Capture the cell that displays the provided text and extract its (X, Y) central coordinate. 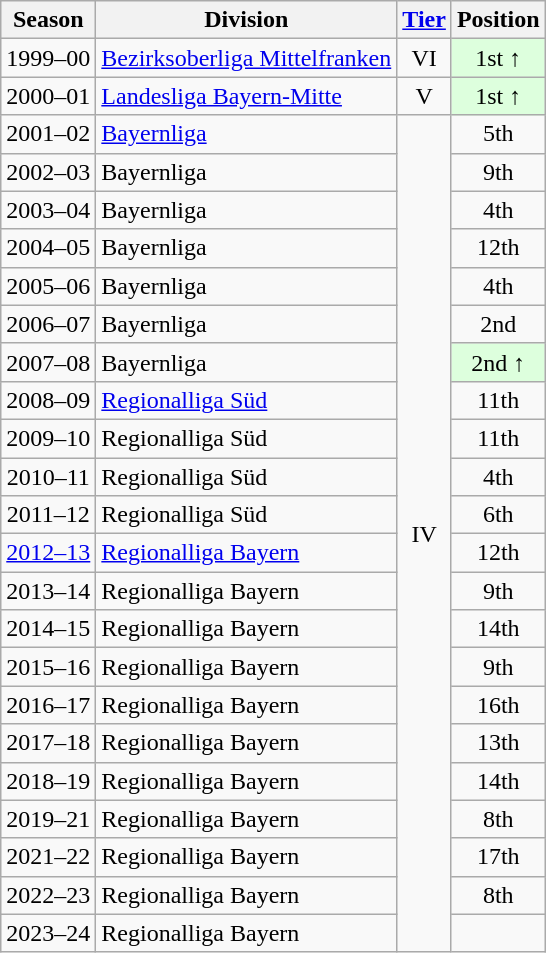
2014–15 (48, 629)
2002–03 (48, 172)
2003–04 (48, 210)
17th (498, 857)
2017–18 (48, 743)
2011–12 (48, 515)
2006–07 (48, 324)
Bezirksoberliga Mittelfranken (246, 58)
IV (424, 534)
V (424, 96)
2023–24 (48, 933)
2010–11 (48, 477)
Position (498, 20)
2013–14 (48, 591)
2009–10 (48, 438)
2004–05 (48, 248)
6th (498, 515)
2005–06 (48, 286)
2000–01 (48, 96)
2022–23 (48, 895)
13th (498, 743)
2007–08 (48, 362)
2nd (498, 324)
2018–19 (48, 781)
1999–00 (48, 58)
VI (424, 58)
2016–17 (48, 705)
2015–16 (48, 667)
16th (498, 705)
2001–02 (48, 134)
Division (246, 20)
2nd ↑ (498, 362)
2008–09 (48, 400)
5th (498, 134)
2012–13 (48, 553)
2019–21 (48, 819)
Landesliga Bayern-Mitte (246, 96)
Season (48, 20)
2021–22 (48, 857)
Tier (424, 20)
